Find where the given text appears and provide that cell's center as [X, Y] coordinate. 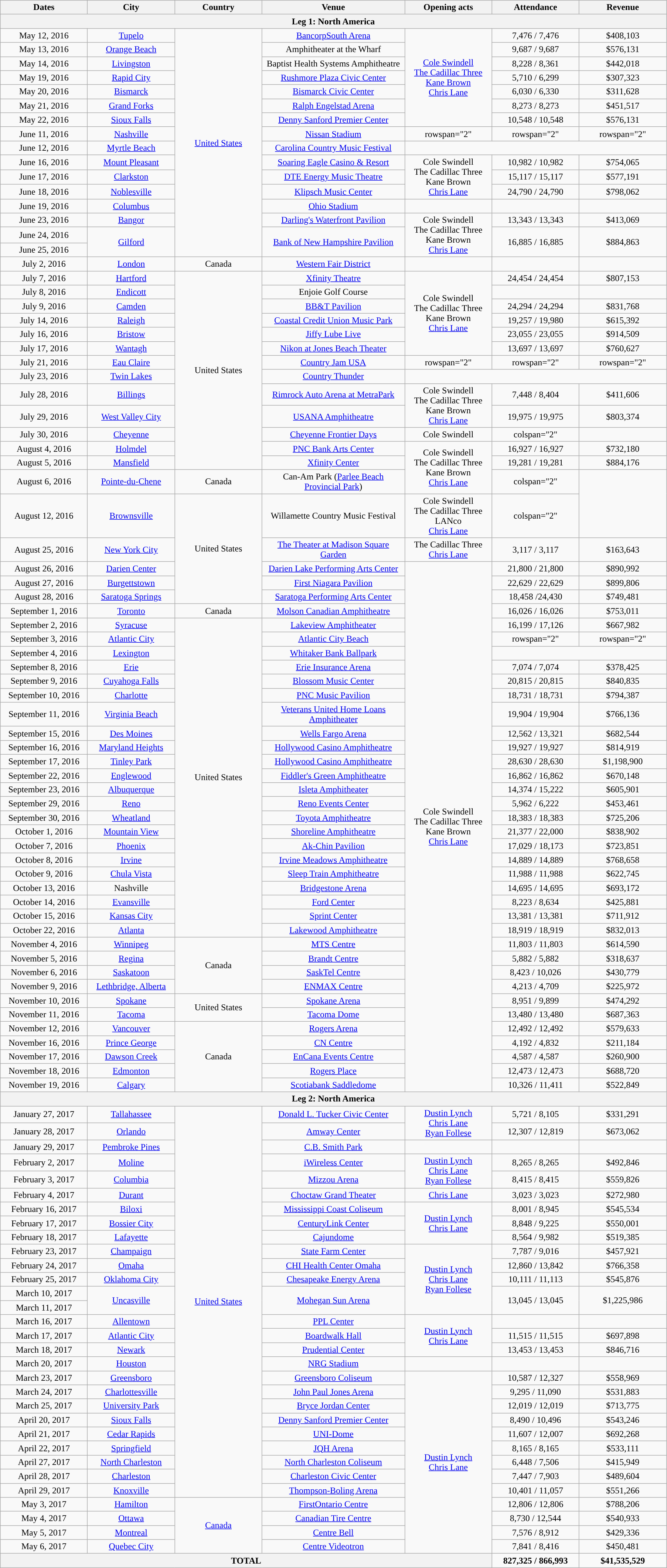
Choctaw Grand Theater [333, 1195]
Cheyenne [131, 434]
$831,768 [623, 306]
$766,358 [623, 1265]
Cole Swindell [448, 434]
8,423 / 10,026 [535, 972]
13,697 / 13,697 [535, 348]
7,447 / 7,903 [535, 1476]
$41,535,529 [623, 1561]
Omaha [131, 1265]
$408,103 [623, 35]
Quebec City [131, 1547]
March 25, 2017 [44, 1406]
May 3, 2017 [44, 1504]
October 15, 2016 [44, 916]
Eau Claire [131, 362]
$807,153 [623, 278]
12,806 / 12,806 [535, 1504]
Country Jam USA [333, 362]
October 1, 2016 [44, 832]
21,377 / 22,000 [535, 832]
Kansas City [131, 916]
$558,969 [623, 1378]
4,213 / 4,709 [535, 986]
13,381 / 13,381 [535, 916]
Maryland Heights [131, 747]
Winnipeg [131, 944]
5,710 / 6,299 [535, 78]
8,564 / 9,982 [535, 1237]
15,117 / 15,117 [535, 177]
November 5, 2016 [44, 958]
Nikon at Jones Beach Theater [333, 348]
Myrtle Beach [131, 148]
$474,292 [623, 1001]
Calgary [131, 1085]
Moline [131, 1162]
$307,323 [623, 78]
September 4, 2016 [44, 653]
SaskTel Centre [333, 972]
August 26, 2016 [44, 569]
PPL Center [333, 1322]
18,731 / 18,731 [535, 695]
Bismarck [131, 92]
16,927 / 16,927 [535, 448]
$760,627 [623, 348]
Gilford [131, 242]
Lakeview Amphitheater [333, 625]
Durant [131, 1195]
June 18, 2016 [44, 192]
Syracuse [131, 625]
July 14, 2016 [44, 320]
April 22, 2017 [44, 1448]
$551,266 [623, 1490]
May 14, 2016 [44, 64]
14,374 / 15,222 [535, 790]
$430,779 [623, 972]
18,458 /24,430 [535, 597]
$415,949 [623, 1462]
Greensboro Coliseum [333, 1378]
Country [218, 7]
Hartford [131, 278]
June 24, 2016 [44, 235]
October 13, 2016 [44, 888]
May 6, 2017 [44, 1547]
Darien Center [131, 569]
10,111 / 11,113 [535, 1280]
19,257 / 19,980 [535, 320]
March 18, 2017 [44, 1350]
$754,065 [623, 162]
Tacoma Dome [333, 1015]
August 6, 2016 [44, 482]
Jiffy Lube Live [333, 334]
Shoreline Amphitheatre [333, 832]
September 29, 2016 [44, 804]
8,001 / 8,945 [535, 1209]
September 23, 2016 [44, 790]
April 29, 2017 [44, 1490]
Country Thunder [333, 376]
University Park [131, 1406]
John Paul Jones Arena [333, 1392]
November 10, 2016 [44, 1001]
8,228 / 8,361 [535, 64]
North Charleston Coliseum [333, 1462]
iWireless Center [333, 1162]
Tallahassee [131, 1114]
Knoxville [131, 1490]
September 15, 2016 [44, 733]
8,951 / 9,899 [535, 1001]
Tupelo [131, 35]
$749,481 [623, 597]
Revenue [623, 7]
June 23, 2016 [44, 220]
August 25, 2016 [44, 550]
13,453 / 13,453 [535, 1350]
CenturyLink Center [333, 1223]
August 27, 2016 [44, 583]
13,343 / 13,343 [535, 220]
Fiddler's Green Amphitheatre [333, 775]
6,030 / 6,330 [535, 92]
$838,902 [623, 832]
8,730 / 12,544 [535, 1519]
$814,919 [623, 747]
Bangor [131, 220]
$688,720 [623, 1071]
Tacoma [131, 1015]
Veterans United Home Loans Amphitheater [333, 714]
Clarkston [131, 177]
PNC Music Pavilion [333, 695]
Rapid City [131, 78]
Mississippi Coast Coliseum [333, 1209]
Chula Vista [131, 874]
$531,883 [623, 1392]
$803,374 [623, 417]
February 17, 2017 [44, 1223]
Chris Lane [448, 1195]
19,281 / 19,281 [535, 462]
ENMAX Centre [333, 986]
First Niagara Pavilion [333, 583]
$723,851 [623, 846]
Livingston [131, 64]
$682,544 [623, 733]
Champaign [131, 1251]
Boardwalk Hall [333, 1336]
BancorpSouth Arena [333, 35]
8,415 / 8,415 [535, 1179]
November 16, 2016 [44, 1043]
8,848 / 9,225 [535, 1223]
Centre Videotron [333, 1547]
$318,637 [623, 958]
Darling's Waterfront Pavilion [333, 220]
4,587 / 4,587 [535, 1057]
November 6, 2016 [44, 972]
$457,921 [623, 1251]
New York City [131, 550]
7,476 / 7,476 [535, 35]
NRG Stadium [333, 1364]
Ralph Engelstad Arena [333, 106]
Can-Am Park (Parlee Beach Provincial Park) [333, 482]
19,904 / 19,904 [535, 714]
July 7, 2016 [44, 278]
May 12, 2016 [44, 35]
Allentown [131, 1322]
The Cadillac ThreeChris Lane [448, 550]
Orange Beach [131, 49]
Pembroke Pines [131, 1147]
$614,590 [623, 944]
August 4, 2016 [44, 448]
$413,069 [623, 220]
$425,881 [623, 902]
Willamette Country Music Festival [333, 516]
18,383 / 18,383 [535, 818]
Wantagh [131, 348]
Vancouver [131, 1029]
February 3, 2017 [44, 1179]
3,117 / 3,117 [535, 550]
Scotiabank Saddledome [333, 1085]
$260,900 [623, 1057]
Prudential Center [333, 1350]
Canadian Tire Centre [333, 1519]
Dates [44, 7]
Rogers Arena [333, 1029]
Irvine [131, 860]
Cheyenne Frontier Days [333, 434]
$579,633 [623, 1029]
Lakewood Amphitheatre [333, 930]
September 3, 2016 [44, 639]
October 9, 2016 [44, 874]
Tinley Park [131, 761]
$453,461 [623, 804]
11,607 / 12,007 [535, 1434]
September 22, 2016 [44, 775]
Dawson Creek [131, 1057]
July 30, 2016 [44, 434]
$545,876 [623, 1280]
Nissan Stadium [333, 134]
8,490 / 10,496 [535, 1420]
November 11, 2016 [44, 1015]
Cuyahoga Falls [131, 681]
$550,001 [623, 1223]
Whitaker Bank Ballpark [333, 653]
8,265 / 8,265 [535, 1162]
Hamilton [131, 1504]
Spokane Arena [333, 1001]
TOTAL [246, 1561]
5,882 / 5,882 [535, 958]
$832,013 [623, 930]
September 17, 2016 [44, 761]
$788,206 [623, 1504]
12,019 / 12,019 [535, 1406]
Molson Canadian Amphitheatre [333, 611]
$489,604 [623, 1476]
Mountain View [131, 832]
JQH Arena [333, 1448]
Thompson-Boling Arena [333, 1490]
Bank of New Hampshire Pavilion [333, 242]
Orlando [131, 1131]
Lethbridge, Alberta [131, 986]
Ohio Stadium [333, 206]
March 16, 2017 [44, 1322]
Lafayette [131, 1237]
West Valley City [131, 417]
Wells Fargo Arena [333, 733]
Lexington [131, 653]
Charlottesville [131, 1392]
$670,148 [623, 775]
Toyota Amphitheatre [333, 818]
Pointe-du-Chene [131, 482]
$622,745 [623, 874]
$543,246 [623, 1420]
21,800 / 21,800 [535, 569]
$1,225,986 [623, 1301]
Grand Forks [131, 106]
8,223 / 8,634 [535, 902]
Atlantic City Beach [333, 639]
$1,198,900 [623, 761]
10,587 / 12,327 [535, 1378]
$163,643 [623, 550]
MTS Centre [333, 944]
$605,901 [623, 790]
Erie [131, 667]
14,889 / 14,889 [535, 860]
Greensboro [131, 1378]
Xfinity Theatre [333, 278]
CN Centre [333, 1043]
September 11, 2016 [44, 714]
Opening acts [448, 7]
12,562 / 13,321 [535, 733]
Leg 1: North America [333, 21]
16,885 / 16,885 [535, 242]
Phoenix [131, 846]
Charleston Civic Center [333, 1476]
Burgettstown [131, 583]
$884,176 [623, 462]
Holmdel [131, 448]
$884,863 [623, 242]
$451,517 [623, 106]
$311,628 [623, 92]
March 10, 2017 [44, 1294]
July 16, 2016 [44, 334]
11,803 / 11,803 [535, 944]
Endicott [131, 292]
$272,980 [623, 1195]
May 22, 2016 [44, 120]
March 24, 2017 [44, 1392]
$713,775 [623, 1406]
Chesapeake Energy Arena [333, 1280]
Atlanta [131, 930]
Columbia [131, 1179]
$725,206 [623, 818]
7,841 / 8,416 [535, 1547]
August 5, 2016 [44, 462]
Montreal [131, 1533]
$899,806 [623, 583]
10,548 / 10,548 [535, 120]
Bridgestone Arena [333, 888]
June 19, 2016 [44, 206]
September 2, 2016 [44, 625]
City [131, 7]
Des Moines [131, 733]
$378,425 [623, 667]
20,815 / 20,815 [535, 681]
Saskatoon [131, 972]
Billings [131, 394]
16,026 / 16,026 [535, 611]
Klipsch Music Center [333, 192]
17,029 / 18,173 [535, 846]
$615,392 [623, 320]
$693,172 [623, 888]
Amphitheater at the Wharf [333, 49]
March 11, 2017 [44, 1308]
June 11, 2016 [44, 134]
24,790 / 24,790 [535, 192]
May 19, 2016 [44, 78]
August 28, 2016 [44, 597]
Reno [131, 804]
October 22, 2016 [44, 930]
Saratoga Springs [131, 597]
October 8, 2016 [44, 860]
8,165 / 8,165 [535, 1448]
Newark [131, 1350]
$753,011 [623, 611]
5,721 / 8,105 [535, 1114]
12,860 / 13,842 [535, 1265]
July 8, 2016 [44, 292]
Oklahoma City [131, 1280]
June 17, 2016 [44, 177]
February 24, 2017 [44, 1265]
6,448 / 7,506 [535, 1462]
July 2, 2016 [44, 264]
18,919 / 18,919 [535, 930]
London [131, 264]
Edmonton [131, 1071]
March 23, 2017 [44, 1378]
UNI-Dome [333, 1434]
September 1, 2016 [44, 611]
July 9, 2016 [44, 306]
State Farm Center [333, 1251]
July 17, 2016 [44, 348]
Enjoie Golf Course [333, 292]
Carolina Country Music Festival [333, 148]
March 20, 2017 [44, 1364]
Virginia Beach [131, 714]
$798,062 [623, 192]
7,448 / 8,404 [535, 394]
November 18, 2016 [44, 1071]
April 27, 2017 [44, 1462]
Baptist Health Systems Amphitheatre [333, 64]
January 27, 2017 [44, 1114]
$711,912 [623, 916]
Springfield [131, 1448]
Cole SwindellThe Cadillac ThreeLANcoChris Lane [448, 516]
16,199 / 17,126 [535, 625]
28,630 / 28,630 [535, 761]
9,295 / 11,090 [535, 1392]
June 16, 2016 [44, 162]
Noblesville [131, 192]
September 9, 2016 [44, 681]
April 20, 2017 [44, 1420]
13,045 / 13,045 [535, 1301]
19,975 / 19,975 [535, 417]
DTE Energy Music Theatre [333, 177]
Raleigh [131, 320]
7,576 / 8,912 [535, 1533]
$732,180 [623, 448]
North Charleston [131, 1462]
Western Fair District [333, 264]
$411,606 [623, 394]
Biloxi [131, 1209]
$545,534 [623, 1209]
Centre Bell [333, 1533]
Sprint Center [333, 916]
Mohegan Sun Arena [333, 1301]
12,473 / 12,473 [535, 1071]
Evansville [131, 902]
10,401 / 11,057 [535, 1490]
827,325 / 866,993 [535, 1561]
Prince George [131, 1043]
Camden [131, 306]
Xfinity Center [333, 462]
February 4, 2017 [44, 1195]
Brownsville [131, 516]
14,695 / 14,695 [535, 888]
Mount Pleasant [131, 162]
$697,898 [623, 1336]
The Theater at Madison Square Garden [333, 550]
May 13, 2016 [44, 49]
Bismarck Civic Center [333, 92]
$331,291 [623, 1114]
November 19, 2016 [44, 1085]
November 4, 2016 [44, 944]
July 21, 2016 [44, 362]
$442,018 [623, 64]
August 12, 2016 [44, 516]
Amway Center [333, 1131]
October 7, 2016 [44, 846]
Mizzou Arena [333, 1179]
Reno Events Center [333, 804]
Ford Center [333, 902]
Bossier City [131, 1223]
Donald L. Tucker Civic Center [333, 1114]
Darien Lake Performing Arts Center [333, 569]
$450,481 [623, 1547]
Ak-Chin Pavilion [333, 846]
$846,716 [623, 1350]
$225,972 [623, 986]
7,074 / 7,074 [535, 667]
Ottawa [131, 1519]
Erie Insurance Arena [333, 667]
24,454 / 24,454 [535, 278]
$673,062 [623, 1131]
Twin Lakes [131, 376]
September 10, 2016 [44, 695]
Blossom Music Center [333, 681]
$577,191 [623, 177]
April 21, 2017 [44, 1434]
$914,509 [623, 334]
Sleep Train Amphitheatre [333, 874]
11,988 / 11,988 [535, 874]
Rogers Place [333, 1071]
$794,387 [623, 695]
Soaring Eagle Casino & Resort [333, 162]
September 16, 2016 [44, 747]
Charleston [131, 1476]
February 23, 2017 [44, 1251]
July 28, 2016 [44, 394]
$559,826 [623, 1179]
Englewood [131, 775]
$766,136 [623, 714]
November 17, 2016 [44, 1057]
January 28, 2017 [44, 1131]
October 14, 2016 [44, 902]
23,055 / 23,055 [535, 334]
Houston [131, 1364]
Uncasville [131, 1301]
13,480 / 13,480 [535, 1015]
Brandt Centre [333, 958]
10,326 / 11,411 [535, 1085]
Venue [333, 7]
8,273 / 8,273 [535, 106]
Mansfield [131, 462]
$211,184 [623, 1043]
$429,336 [623, 1533]
Bryce Jordan Center [333, 1406]
February 16, 2017 [44, 1209]
Saratoga Performing Arts Center [333, 597]
June 12, 2016 [44, 148]
May 5, 2017 [44, 1533]
FirstOntario Centre [333, 1504]
24,294 / 24,294 [535, 306]
November 12, 2016 [44, 1029]
EnCana Events Centre [333, 1057]
10,982 / 10,982 [535, 162]
USANA Amphitheatre [333, 417]
Rimrock Auto Arena at MetraPark [333, 394]
November 9, 2016 [44, 986]
September 8, 2016 [44, 667]
$840,835 [623, 681]
16,862 / 16,862 [535, 775]
22,629 / 22,629 [535, 583]
January 29, 2017 [44, 1147]
Wheatland [131, 818]
C.B. Smith Park [333, 1147]
February 25, 2017 [44, 1280]
Spokane [131, 1001]
Isleta Amphitheater [333, 790]
May 20, 2016 [44, 92]
Columbus [131, 206]
$519,385 [623, 1237]
Cajundome [333, 1237]
February 2, 2017 [44, 1162]
7,787 / 9,016 [535, 1251]
Bristow [131, 334]
$533,111 [623, 1448]
February 18, 2017 [44, 1237]
3,023 / 3,023 [535, 1195]
March 17, 2017 [44, 1336]
5,962 / 6,222 [535, 804]
September 30, 2016 [44, 818]
July 29, 2016 [44, 417]
$890,992 [623, 569]
Leg 2: North America [333, 1099]
Regina [131, 958]
Rushmore Plaza Civic Center [333, 78]
BB&T Pavilion [333, 306]
April 28, 2017 [44, 1476]
$522,849 [623, 1085]
May 4, 2017 [44, 1519]
12,492 / 12,492 [535, 1029]
$768,658 [623, 860]
CHI Health Center Omaha [333, 1265]
$492,846 [623, 1162]
4,192 / 4,832 [535, 1043]
$692,268 [623, 1434]
Albuquerque [131, 790]
Toronto [131, 611]
19,927 / 19,927 [535, 747]
May 21, 2016 [44, 106]
Cedar Rapids [131, 1434]
Charlotte [131, 695]
July 23, 2016 [44, 376]
Coastal Credit Union Music Park [333, 320]
$687,363 [623, 1015]
$667,982 [623, 625]
Irvine Meadows Amphitheatre [333, 860]
12,307 / 12,819 [535, 1131]
June 25, 2016 [44, 250]
PNC Bank Arts Center [333, 448]
11,515 / 11,515 [535, 1336]
Attendance [535, 7]
9,687 / 9,687 [535, 49]
$540,933 [623, 1519]
